Capture the cell that displays the provided text and extract its (x, y) central coordinate. 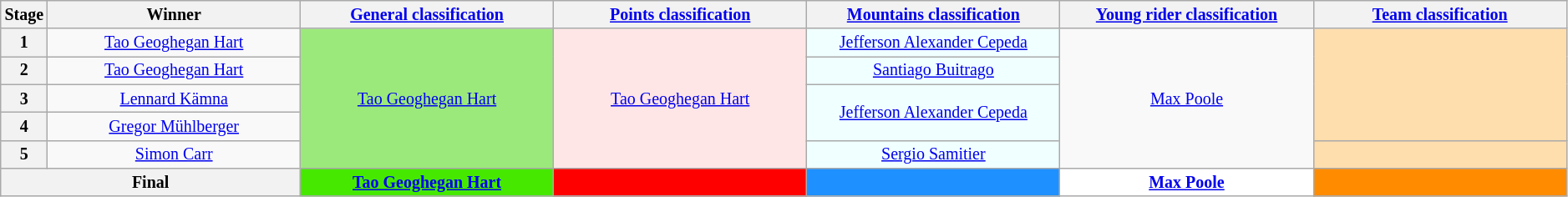
5 (24, 154)
3 (24, 98)
Young rider classification (1186, 15)
Santiago Buitrago (934, 70)
Stage (24, 15)
Simon Carr (174, 154)
4 (24, 127)
1 (24, 43)
Sergio Samitier (934, 154)
Points classification (680, 15)
Winner (174, 15)
Team classification (1440, 15)
Lennard Kämna (174, 98)
2 (24, 70)
Mountains classification (934, 15)
Gregor Mühlberger (174, 127)
Final (150, 182)
General classification (428, 15)
